From the cell containing the given text, extract its center point as [X, Y] coordinate. 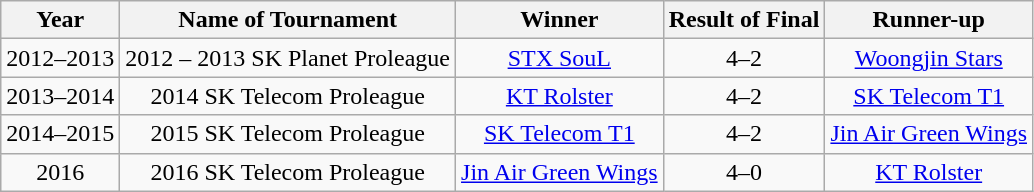
Year [60, 20]
2013–2014 [60, 96]
Runner-up [929, 20]
2014–2015 [60, 134]
2012 – 2013 SK Planet Proleague [288, 58]
Woongjin Stars [929, 58]
Winner [560, 20]
STX SouL [560, 58]
4–0 [744, 172]
2016 SK Telecom Proleague [288, 172]
Name of Tournament [288, 20]
2012–2013 [60, 58]
Result of Final [744, 20]
2016 [60, 172]
2014 SK Telecom Proleague [288, 96]
2015 SK Telecom Proleague [288, 134]
